Provide the (x, y) coordinate of the cell's center where the given text is located.  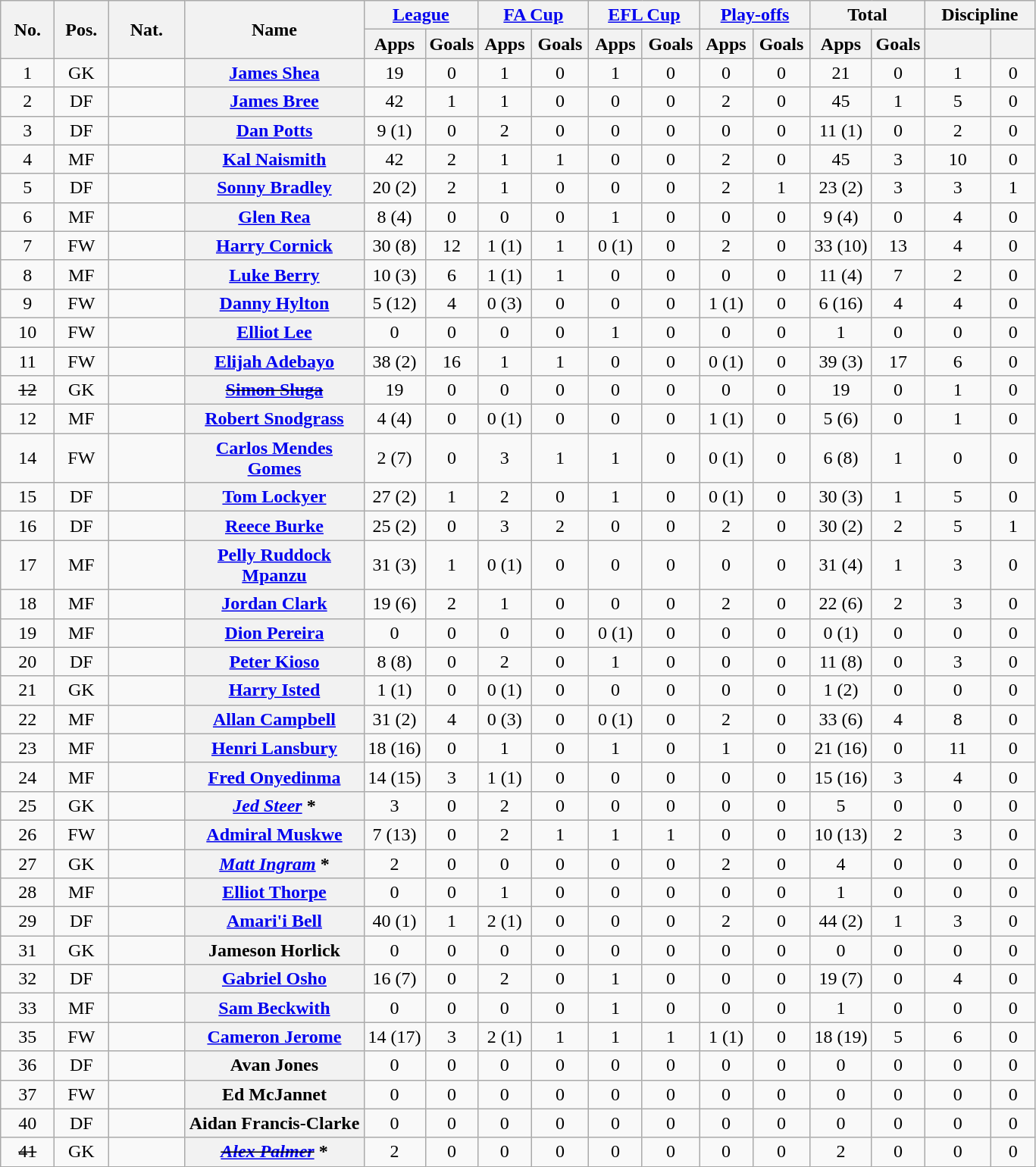
32 (27, 979)
Tom Lockyer (274, 497)
40 (1) (394, 921)
33 (10) (841, 246)
2 (7) (394, 458)
Play-offs (755, 15)
Total (867, 15)
Luke Berry (274, 274)
1 (2) (841, 690)
Dan Potts (274, 130)
29 (27, 921)
Discipline (980, 15)
4 (4) (394, 419)
5 (12) (394, 303)
Pelly Ruddock Mpanzu (274, 565)
14 (15) (394, 777)
Elliot Lee (274, 332)
31 (3) (394, 565)
Danny Hylton (274, 303)
18 (19) (841, 1037)
Elliot Thorpe (274, 893)
Henri Lansbury (274, 748)
25 (27, 806)
27 (2) (394, 497)
Simon Sluga (274, 390)
14 (27, 458)
8 (4) (394, 217)
11 (4) (841, 274)
Carlos Mendes Gomes (274, 458)
6 (8) (841, 458)
18 (27, 604)
League (421, 15)
9 (27, 303)
18 (16) (394, 748)
10 (13) (841, 834)
Allan Campbell (274, 719)
Avan Jones (274, 1065)
Gabriel Osho (274, 979)
Robert Snodgrass (274, 419)
Matt Ingram * (274, 863)
39 (3) (841, 361)
35 (27, 1037)
33 (6) (841, 719)
EFL Cup (644, 15)
Sam Beckwith (274, 1008)
7 (13) (394, 834)
James Bree (274, 102)
36 (27, 1065)
37 (27, 1094)
James Shea (274, 73)
Aidan Francis-Clarke (274, 1123)
Elijah Adebayo (274, 361)
Kal Naismith (274, 159)
15 (16) (841, 777)
23 (27, 748)
No. (27, 30)
9 (1) (394, 130)
11 (1) (841, 130)
19 (6) (394, 604)
25 (2) (394, 526)
30 (2) (841, 526)
11 (8) (841, 662)
Jed Steer * (274, 806)
Fred Onyedinma (274, 777)
20 (27, 662)
Admiral Muskwe (274, 834)
26 (27, 834)
9 (4) (841, 217)
33 (27, 1008)
Glen Rea (274, 217)
Dion Pereira (274, 633)
19 (7) (841, 979)
5 (6) (841, 419)
22 (6) (841, 604)
41 (27, 1152)
Sonny Bradley (274, 188)
31 (2) (394, 719)
14 (17) (394, 1037)
30 (3) (841, 497)
40 (27, 1123)
Name (274, 30)
Amari'i Bell (274, 921)
6 (16) (841, 303)
27 (27, 863)
Ed McJannet (274, 1094)
13 (898, 246)
Nat. (147, 30)
15 (27, 497)
31 (4) (841, 565)
31 (27, 950)
Peter Kioso (274, 662)
Jordan Clark (274, 604)
22 (27, 719)
FA Cup (534, 15)
23 (2) (841, 188)
Harry Isted (274, 690)
38 (2) (394, 361)
Jameson Horlick (274, 950)
Reece Burke (274, 526)
Cameron Jerome (274, 1037)
24 (27, 777)
16 (7) (394, 979)
Alex Palmer * (274, 1152)
44 (2) (841, 921)
Pos. (82, 30)
28 (27, 893)
20 (2) (394, 188)
Harry Cornick (274, 246)
10 (3) (394, 274)
30 (8) (394, 246)
8 (8) (394, 662)
21 (16) (841, 748)
